Output the (X, Y) coordinate of the center of the cell containing the given text.  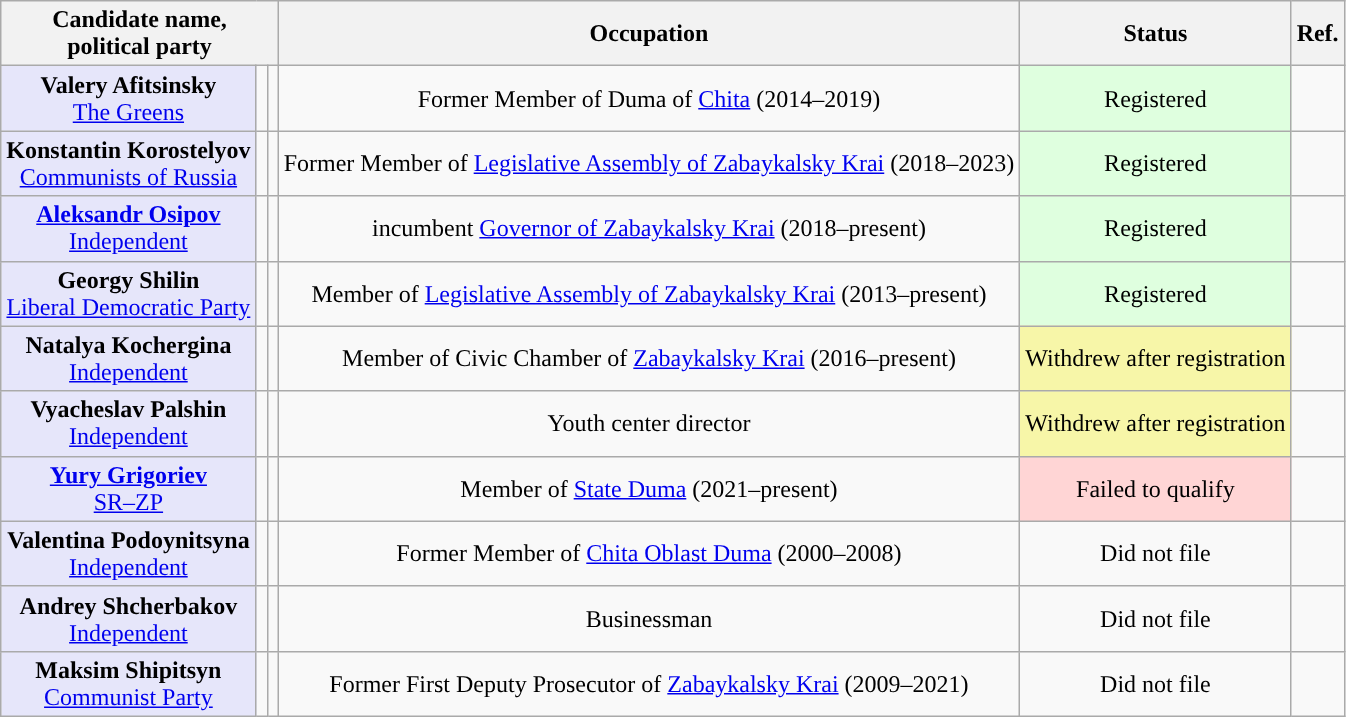
Youth center director (649, 424)
Konstantin KorostelyovCommunists of Russia (128, 164)
Yury GrigorievSR–ZP (128, 488)
Status (1156, 34)
Former Member of Chita Oblast Duma (2000–2008) (649, 554)
Vyacheslav PalshinIndependent (128, 424)
Valery AfitsinskyThe Greens (128, 98)
Former Member of Duma of Chita (2014–2019) (649, 98)
Former First Deputy Prosecutor of Zabaykalsky Krai (2009–2021) (649, 684)
Ref. (1318, 34)
Valentina PodoynitsynaIndependent (128, 554)
Former Member of Legislative Assembly of Zabaykalsky Krai (2018–2023) (649, 164)
incumbent Governor of Zabaykalsky Krai (2018–present) (649, 228)
Member of Civic Chamber of Zabaykalsky Krai (2016–present) (649, 358)
Andrey ShcherbakovIndependent (128, 618)
Natalya KocherginaIndependent (128, 358)
Failed to qualify (1156, 488)
Aleksandr OsipovIndependent (128, 228)
Georgy ShilinLiberal Democratic Party (128, 294)
Member of Legislative Assembly of Zabaykalsky Krai (2013–present) (649, 294)
Maksim ShipitsynCommunist Party (128, 684)
Candidate name,political party (140, 34)
Member of State Duma (2021–present) (649, 488)
Occupation (649, 34)
Businessman (649, 618)
